Locate the cell with the specified text and output its (x, y) center coordinate. 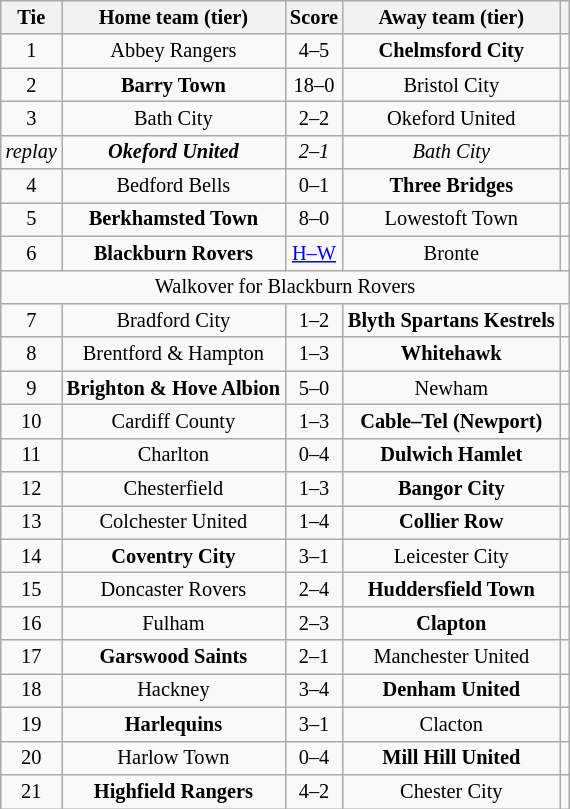
2 (32, 85)
Denham United (452, 690)
16 (32, 623)
13 (32, 522)
Highfield Rangers (174, 791)
Huddersfield Town (452, 589)
4–2 (314, 791)
Dulwich Hamlet (452, 455)
18–0 (314, 85)
9 (32, 388)
Clacton (452, 724)
Chelmsford City (452, 51)
19 (32, 724)
2–3 (314, 623)
0–1 (314, 186)
Blackburn Rovers (174, 253)
14 (32, 556)
21 (32, 791)
20 (32, 758)
4–5 (314, 51)
Whitehawk (452, 354)
Bradford City (174, 320)
1–2 (314, 320)
2–2 (314, 118)
Barry Town (174, 85)
Newham (452, 388)
18 (32, 690)
8–0 (314, 219)
Brighton & Hove Albion (174, 388)
3 (32, 118)
Lowestoft Town (452, 219)
Harlequins (174, 724)
6 (32, 253)
12 (32, 489)
Bristol City (452, 85)
Doncaster Rovers (174, 589)
3–4 (314, 690)
Berkhamsted Town (174, 219)
Cardiff County (174, 421)
Coventry City (174, 556)
Harlow Town (174, 758)
5–0 (314, 388)
17 (32, 657)
Leicester City (452, 556)
15 (32, 589)
Colchester United (174, 522)
Chesterfield (174, 489)
Bangor City (452, 489)
4 (32, 186)
Tie (32, 17)
Walkover for Blackburn Rovers (285, 287)
replay (32, 152)
Hackney (174, 690)
Clapton (452, 623)
H–W (314, 253)
Charlton (174, 455)
Garswood Saints (174, 657)
Score (314, 17)
1–4 (314, 522)
Cable–Tel (Newport) (452, 421)
Manchester United (452, 657)
2–4 (314, 589)
Bedford Bells (174, 186)
Abbey Rangers (174, 51)
Three Bridges (452, 186)
Fulham (174, 623)
7 (32, 320)
Home team (tier) (174, 17)
Bronte (452, 253)
5 (32, 219)
Blyth Spartans Kestrels (452, 320)
8 (32, 354)
Brentford & Hampton (174, 354)
1 (32, 51)
11 (32, 455)
Collier Row (452, 522)
10 (32, 421)
Away team (tier) (452, 17)
Mill Hill United (452, 758)
Chester City (452, 791)
